For the text-containing cell, return its midpoint in [x, y] coordinate format. 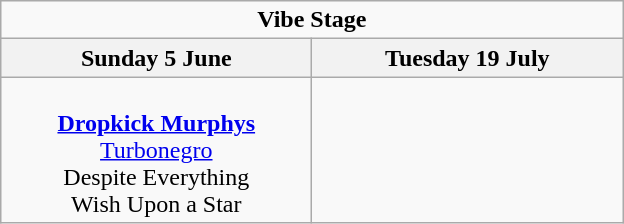
Dropkick Murphys Turbonegro Despite Everything Wish Upon a Star [156, 150]
Sunday 5 June [156, 58]
Vibe Stage [312, 20]
Tuesday 19 July [468, 58]
